Scan for the cell matching the given text and deliver its [x, y] coordinate at center. 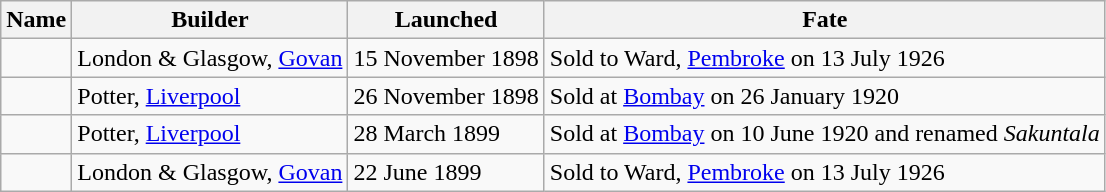
22 June 1899 [446, 172]
15 November 1898 [446, 58]
Fate [824, 20]
Sold at Bombay on 26 January 1920 [824, 96]
Builder [210, 20]
26 November 1898 [446, 96]
Sold at Bombay on 10 June 1920 and renamed Sakuntala [824, 134]
Name [36, 20]
Launched [446, 20]
28 March 1899 [446, 134]
